Find where the given text appears and provide that cell's center as (x, y) coordinate. 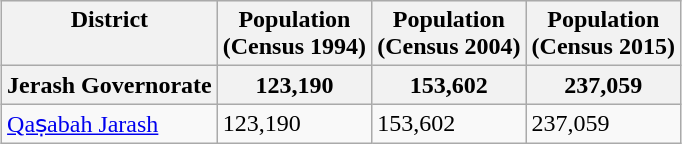
Population(Census 2004) (449, 34)
Population(Census 2015) (603, 34)
Population(Census 1994) (294, 34)
Qaṣabah Jarash (110, 124)
Jerash Governorate (110, 85)
District (110, 34)
